For the text-containing cell, return its midpoint in (x, y) coordinate format. 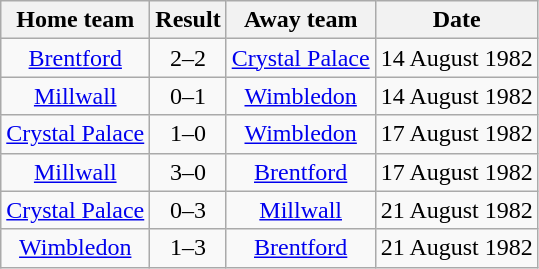
Away team (300, 20)
2–2 (188, 58)
Date (456, 20)
0–1 (188, 96)
Result (188, 20)
1–0 (188, 134)
3–0 (188, 172)
0–3 (188, 210)
Home team (76, 20)
1–3 (188, 248)
